Return the [x, y] coordinate for the center point of the cell that contains the specified text.  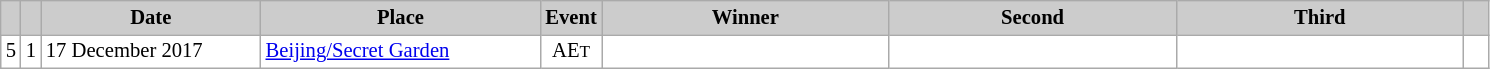
Second [1032, 17]
17 December 2017 [151, 51]
Third [1320, 17]
AET [570, 51]
Date [151, 17]
Beijing/Secret Garden [401, 51]
Event [570, 17]
1 [31, 51]
5 [11, 51]
Place [401, 17]
Winner [746, 17]
